Return the (x, y) coordinate for the center point of the cell that contains the specified text.  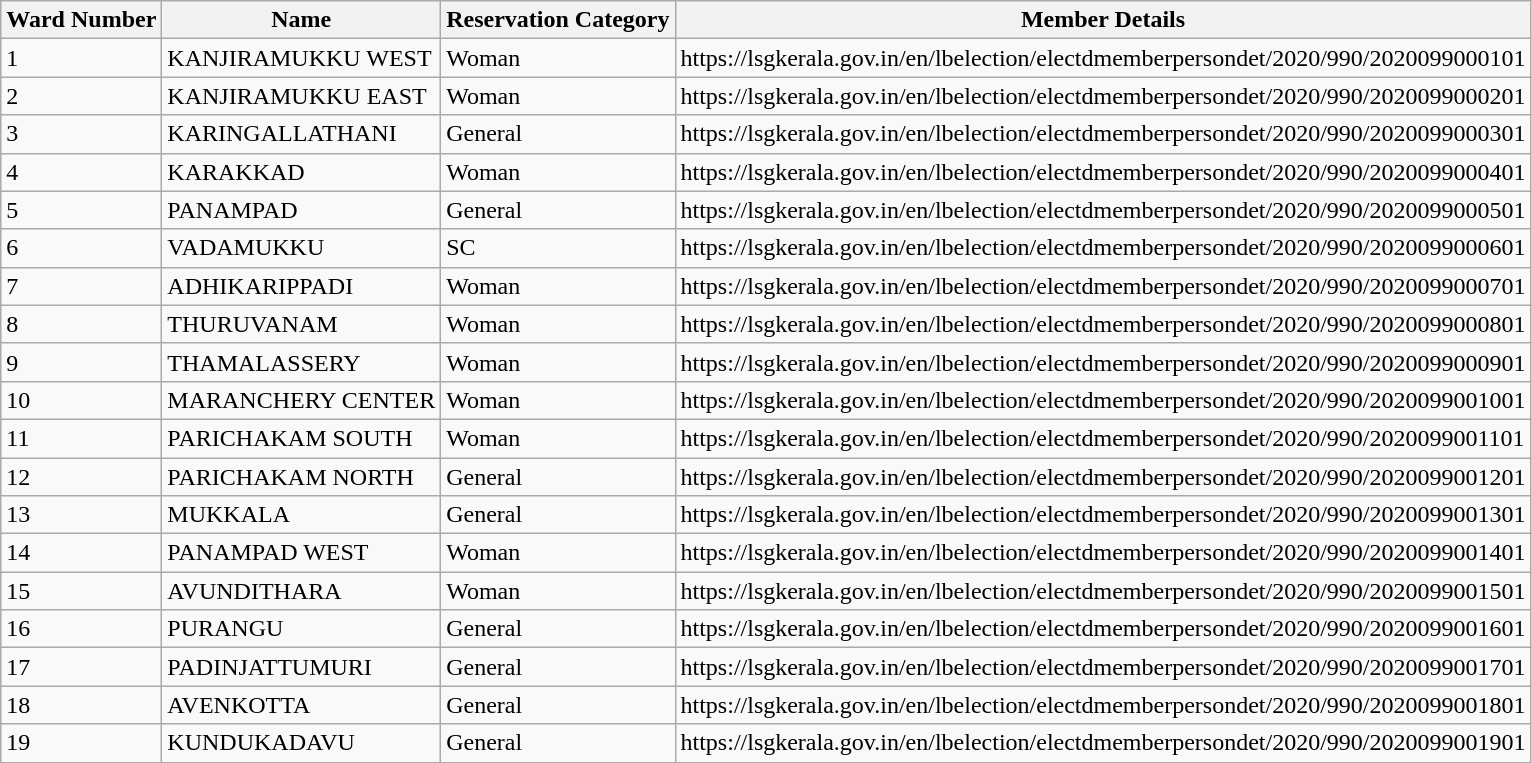
13 (82, 515)
PURANGU (302, 629)
PARICHAKAM NORTH (302, 477)
5 (82, 210)
https://lsgkerala.gov.in/en/lbelection/electdmemberpersondet/2020/990/2020099001401 (1103, 553)
PANAMPAD WEST (302, 553)
15 (82, 591)
https://lsgkerala.gov.in/en/lbelection/electdmemberpersondet/2020/990/2020099001801 (1103, 705)
https://lsgkerala.gov.in/en/lbelection/electdmemberpersondet/2020/990/2020099000501 (1103, 210)
AVUNDITHARA (302, 591)
https://lsgkerala.gov.in/en/lbelection/electdmemberpersondet/2020/990/2020099001701 (1103, 667)
https://lsgkerala.gov.in/en/lbelection/electdmemberpersondet/2020/990/2020099001601 (1103, 629)
PANAMPAD (302, 210)
VADAMUKKU (302, 248)
https://lsgkerala.gov.in/en/lbelection/electdmemberpersondet/2020/990/2020099001901 (1103, 743)
https://lsgkerala.gov.in/en/lbelection/electdmemberpersondet/2020/990/2020099000901 (1103, 362)
https://lsgkerala.gov.in/en/lbelection/electdmemberpersondet/2020/990/2020099000201 (1103, 96)
https://lsgkerala.gov.in/en/lbelection/electdmemberpersondet/2020/990/2020099000101 (1103, 58)
https://lsgkerala.gov.in/en/lbelection/electdmemberpersondet/2020/990/2020099001001 (1103, 400)
Member Details (1103, 20)
ADHIKARIPPADI (302, 286)
AVENKOTTA (302, 705)
KARINGALLATHANI (302, 134)
https://lsgkerala.gov.in/en/lbelection/electdmemberpersondet/2020/990/2020099001101 (1103, 438)
https://lsgkerala.gov.in/en/lbelection/electdmemberpersondet/2020/990/2020099001501 (1103, 591)
https://lsgkerala.gov.in/en/lbelection/electdmemberpersondet/2020/990/2020099000601 (1103, 248)
KUNDUKADAVU (302, 743)
https://lsgkerala.gov.in/en/lbelection/electdmemberpersondet/2020/990/2020099000401 (1103, 172)
6 (82, 248)
SC (558, 248)
KARAKKAD (302, 172)
https://lsgkerala.gov.in/en/lbelection/electdmemberpersondet/2020/990/2020099001301 (1103, 515)
11 (82, 438)
https://lsgkerala.gov.in/en/lbelection/electdmemberpersondet/2020/990/2020099001201 (1103, 477)
https://lsgkerala.gov.in/en/lbelection/electdmemberpersondet/2020/990/2020099000701 (1103, 286)
Reservation Category (558, 20)
17 (82, 667)
THAMALASSERY (302, 362)
1 (82, 58)
16 (82, 629)
12 (82, 477)
MUKKALA (302, 515)
https://lsgkerala.gov.in/en/lbelection/electdmemberpersondet/2020/990/2020099000301 (1103, 134)
Name (302, 20)
2 (82, 96)
3 (82, 134)
7 (82, 286)
9 (82, 362)
Ward Number (82, 20)
https://lsgkerala.gov.in/en/lbelection/electdmemberpersondet/2020/990/2020099000801 (1103, 324)
19 (82, 743)
14 (82, 553)
KANJIRAMUKKU EAST (302, 96)
MARANCHERY CENTER (302, 400)
PARICHAKAM SOUTH (302, 438)
KANJIRAMUKKU WEST (302, 58)
8 (82, 324)
18 (82, 705)
4 (82, 172)
PADINJATTUMURI (302, 667)
THURUVANAM (302, 324)
10 (82, 400)
